For the text-containing cell, return its midpoint in [X, Y] coordinate format. 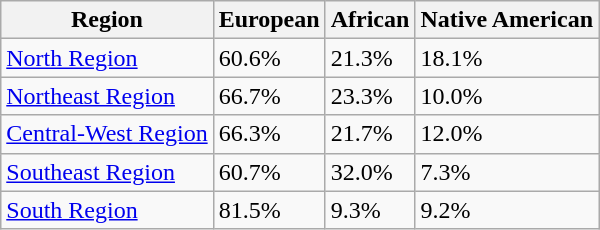
Native American [507, 20]
Southeast Region [107, 172]
21.3% [370, 58]
21.7% [370, 134]
81.5% [269, 210]
7.3% [507, 172]
South Region [107, 210]
18.1% [507, 58]
Central-West Region [107, 134]
North Region [107, 58]
66.3% [269, 134]
Region [107, 20]
60.7% [269, 172]
African [370, 20]
66.7% [269, 96]
60.6% [269, 58]
9.3% [370, 210]
European [269, 20]
32.0% [370, 172]
9.2% [507, 210]
12.0% [507, 134]
23.3% [370, 96]
10.0% [507, 96]
Northeast Region [107, 96]
